Scan for the cell matching the given text and deliver its (x, y) coordinate at center. 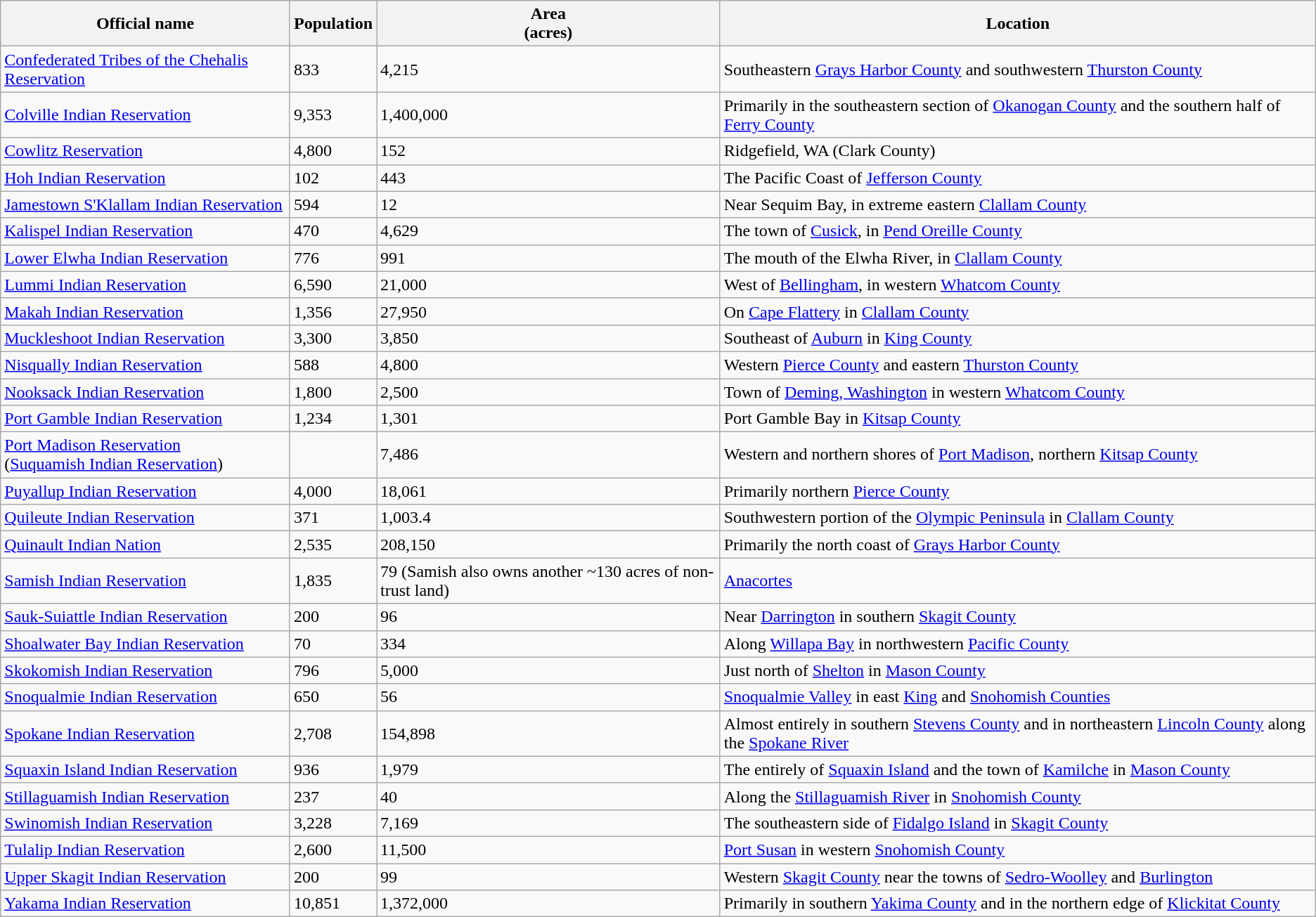
Snoqualmie Indian Reservation (146, 697)
7,169 (548, 823)
470 (333, 231)
21,000 (548, 285)
Southeastern Grays Harbor County and southwestern Thurston County (1018, 69)
Along the Stillaguamish River in Snohomish County (1018, 796)
Near Darrington in southern Skagit County (1018, 617)
3,228 (333, 823)
1,003.4 (548, 518)
79 (Samish also owns another ~130 acres of non-trust land) (548, 580)
Skokomish Indian Reservation (146, 670)
Just north of Shelton in Mason County (1018, 670)
Near Sequim Bay, in extreme eastern Clallam County (1018, 204)
2,535 (333, 545)
18,061 (548, 491)
12 (548, 204)
237 (333, 796)
Confederated Tribes of the Chehalis Reservation (146, 69)
1,400,000 (548, 115)
10,851 (333, 904)
936 (333, 769)
Primarily the north coast of Grays Harbor County (1018, 545)
7,486 (548, 455)
2,500 (548, 391)
The town of Cusick, in Pend Oreille County (1018, 231)
991 (548, 258)
Southwestern portion of the Olympic Peninsula in Clallam County (1018, 518)
The mouth of the Elwha River, in Clallam County (1018, 258)
Ridgefield, WA (Clark County) (1018, 151)
594 (333, 204)
371 (333, 518)
Primarily in southern Yakima County and in the northern edge of Klickitat County (1018, 904)
The entirely of Squaxin Island and the town of Kamilche in Mason County (1018, 769)
Nisqually Indian Reservation (146, 365)
Jamestown S'Klallam Indian Reservation (146, 204)
5,000 (548, 670)
2,600 (333, 850)
11,500 (548, 850)
Port Madison Reservation(Suquamish Indian Reservation) (146, 455)
Official name (146, 24)
1,800 (333, 391)
Yakama Indian Reservation (146, 904)
Makah Indian Reservation (146, 311)
27,950 (548, 311)
The southeastern side of Fidalgo Island in Skagit County (1018, 823)
Tulalip Indian Reservation (146, 850)
1,979 (548, 769)
Population (333, 24)
Snoqualmie Valley in east King and Snohomish Counties (1018, 697)
Western Skagit County near the towns of Sedro-Woolley and Burlington (1018, 876)
Town of Deming, Washington in western Whatcom County (1018, 391)
2,708 (333, 734)
588 (333, 365)
West of Bellingham, in western Whatcom County (1018, 285)
Western and northern shores of Port Madison, northern Kitsap County (1018, 455)
Swinomish Indian Reservation (146, 823)
Along Willapa Bay in northwestern Pacific County (1018, 644)
4,629 (548, 231)
Area(acres) (548, 24)
Location (1018, 24)
Almost entirely in southern Stevens County and in northeastern Lincoln County along the Spokane River (1018, 734)
Upper Skagit Indian Reservation (146, 876)
154,898 (548, 734)
1,835 (333, 580)
650 (333, 697)
96 (548, 617)
152 (548, 151)
Port Susan in western Snohomish County (1018, 850)
Muckleshoot Indian Reservation (146, 338)
Anacortes (1018, 580)
56 (548, 697)
The Pacific Coast of Jefferson County (1018, 178)
Kalispel Indian Reservation (146, 231)
3,850 (548, 338)
Cowlitz Reservation (146, 151)
4,215 (548, 69)
Lummi Indian Reservation (146, 285)
On Cape Flattery in Clallam County (1018, 311)
Squaxin Island Indian Reservation (146, 769)
4,000 (333, 491)
70 (333, 644)
6,590 (333, 285)
102 (333, 178)
99 (548, 876)
Colville Indian Reservation (146, 115)
Spokane Indian Reservation (146, 734)
Primarily in the southeastern section of Okanogan County and the southern half of Ferry County (1018, 115)
Samish Indian Reservation (146, 580)
40 (548, 796)
1,301 (548, 419)
1,372,000 (548, 904)
1,356 (333, 311)
833 (333, 69)
1,234 (333, 419)
Puyallup Indian Reservation (146, 491)
9,353 (333, 115)
796 (333, 670)
776 (333, 258)
Port Gamble Bay in Kitsap County (1018, 419)
443 (548, 178)
Quinault Indian Nation (146, 545)
Stillaguamish Indian Reservation (146, 796)
Hoh Indian Reservation (146, 178)
3,300 (333, 338)
208,150 (548, 545)
Lower Elwha Indian Reservation (146, 258)
Southeast of Auburn in King County (1018, 338)
Quileute Indian Reservation (146, 518)
Primarily northern Pierce County (1018, 491)
Nooksack Indian Reservation (146, 391)
334 (548, 644)
Western Pierce County and eastern Thurston County (1018, 365)
Sauk-Suiattle Indian Reservation (146, 617)
Port Gamble Indian Reservation (146, 419)
Shoalwater Bay Indian Reservation (146, 644)
